Identify which cell holds the provided text, then report its (x, y) central coordinate. 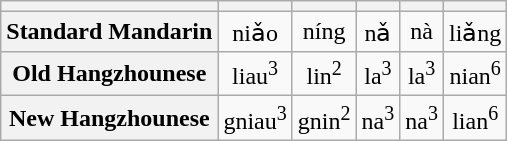
Standard Mandarin (110, 32)
niǎo (255, 32)
New Hangzhounese (110, 118)
níng (324, 32)
liǎng (474, 32)
Old Hangzhounese (110, 74)
nian6 (474, 74)
gnin2 (324, 118)
lian6 (474, 118)
gniau3 (255, 118)
liau3 (255, 74)
lin2 (324, 74)
nà (422, 32)
nǎ (378, 32)
